Detect which cell encompasses the target text, then output its [X, Y] center coordinate. 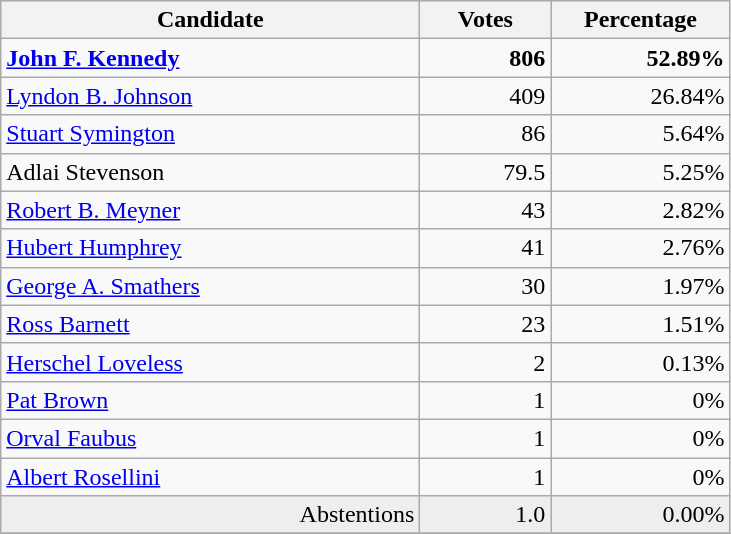
43 [486, 210]
Pat Brown [210, 400]
1.97% [640, 286]
5.64% [640, 134]
Percentage [640, 20]
30 [486, 286]
Stuart Symington [210, 134]
Ross Barnett [210, 324]
George A. Smathers [210, 286]
26.84% [640, 96]
5.25% [640, 172]
Herschel Loveless [210, 362]
2.76% [640, 248]
409 [486, 96]
1.0 [486, 515]
41 [486, 248]
0.00% [640, 515]
1.51% [640, 324]
Hubert Humphrey [210, 248]
52.89% [640, 58]
Orval Faubus [210, 438]
John F. Kennedy [210, 58]
806 [486, 58]
79.5 [486, 172]
Candidate [210, 20]
Lyndon B. Johnson [210, 96]
2 [486, 362]
Votes [486, 20]
Adlai Stevenson [210, 172]
Abstentions [210, 515]
0.13% [640, 362]
2.82% [640, 210]
23 [486, 324]
Robert B. Meyner [210, 210]
86 [486, 134]
Albert Rosellini [210, 477]
